Pinpoint the cell where the given text exists, returning its (x, y) midpoint coordinate. 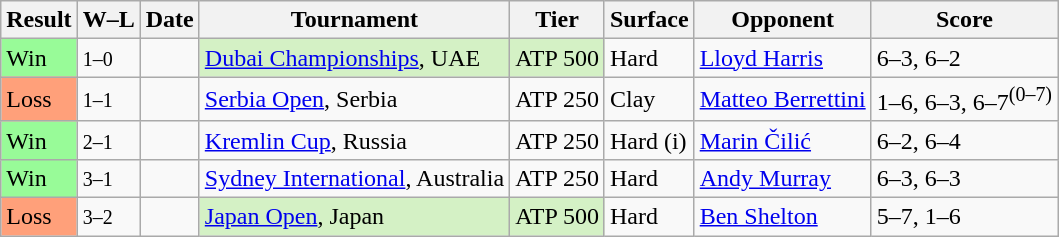
Surface (649, 20)
Sydney International, Australia (354, 178)
Tournament (354, 20)
Japan Open, Japan (354, 217)
Score (964, 20)
3–1 (108, 178)
Dubai Championships, UAE (354, 58)
6–3, 6–2 (964, 58)
1–1 (108, 100)
3–2 (108, 217)
Opponent (782, 20)
Andy Murray (782, 178)
1–6, 6–3, 6–7(0–7) (964, 100)
Marin Čilić (782, 140)
6–2, 6–4 (964, 140)
Kremlin Cup, Russia (354, 140)
Result (39, 20)
Tier (558, 20)
Clay (649, 100)
5–7, 1–6 (964, 217)
Lloyd Harris (782, 58)
Serbia Open, Serbia (354, 100)
Matteo Berrettini (782, 100)
Ben Shelton (782, 217)
W–L (108, 20)
1–0 (108, 58)
2–1 (108, 140)
Hard (i) (649, 140)
Date (170, 20)
6–3, 6–3 (964, 178)
